Detect which cell encompasses the target text, then output its [x, y] center coordinate. 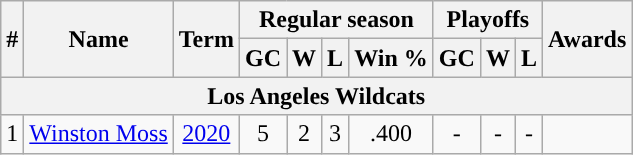
2020 [206, 134]
Awards [586, 39]
1 [12, 134]
Win % [392, 58]
Playoffs [488, 20]
.400 [392, 134]
Term [206, 39]
5 [262, 134]
Winston Moss [98, 134]
2 [304, 134]
3 [336, 134]
Los Angeles Wildcats [316, 96]
Name [98, 39]
# [12, 39]
Regular season [336, 20]
